Return (x, y) of the center of cell containing provided text 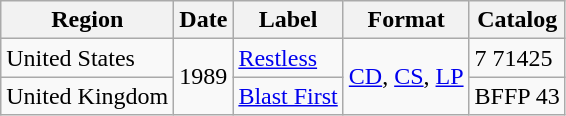
Restless (288, 58)
Label (288, 20)
BFFP 43 (517, 96)
United States (88, 58)
7 71425 (517, 58)
Catalog (517, 20)
1989 (204, 77)
CD, CS, LP (406, 77)
Region (88, 20)
Date (204, 20)
United Kingdom (88, 96)
Blast First (288, 96)
Format (406, 20)
